Extract the (X, Y) coordinate from the center of the cell holding the provided text.  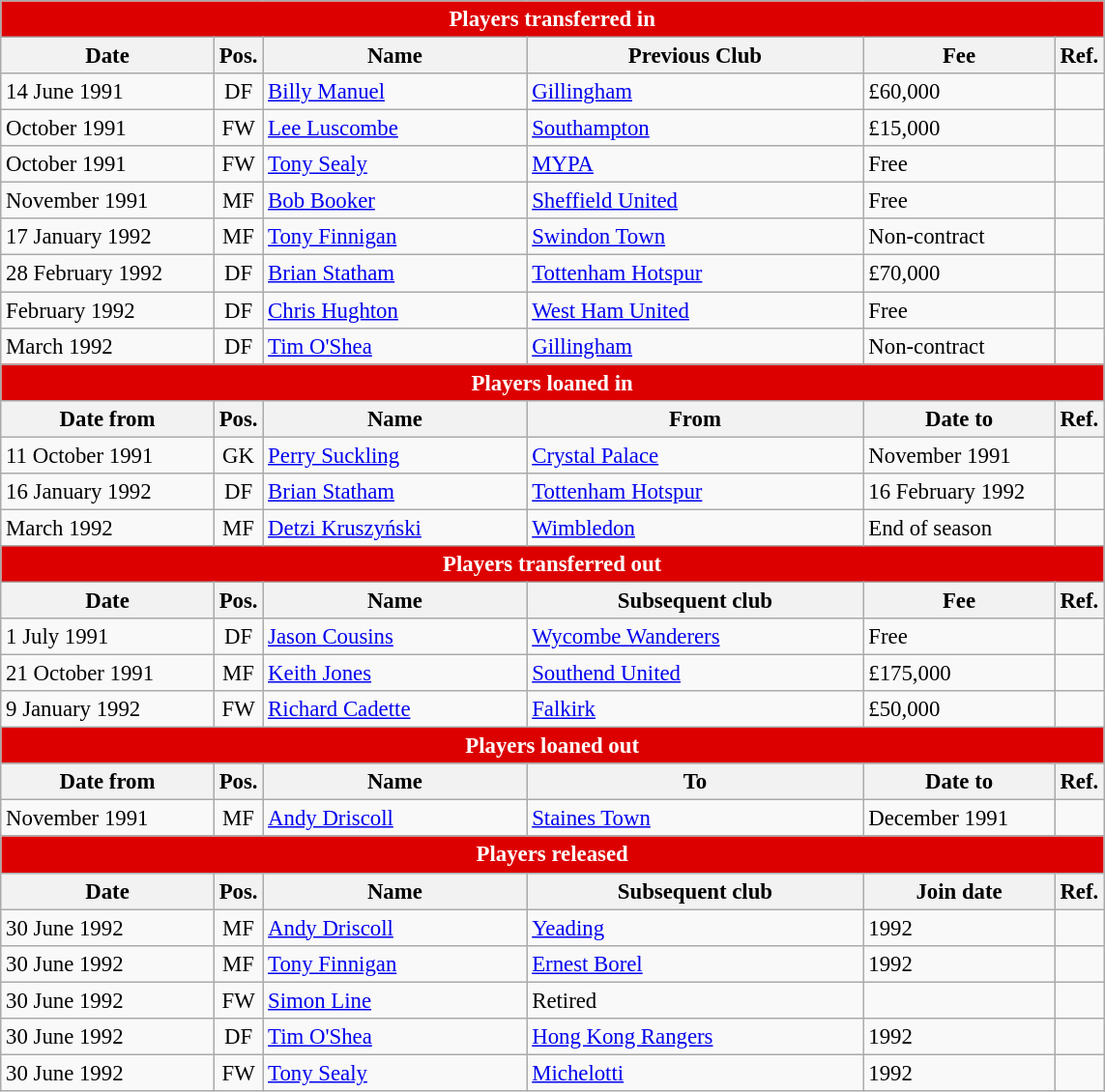
Players loaned out (553, 746)
December 1991 (959, 819)
£15,000 (959, 129)
West Ham United (695, 310)
£50,000 (959, 709)
Ernest Borel (695, 963)
17 January 1992 (108, 237)
Yeading (695, 928)
Detzi Kruszyński (394, 528)
Previous Club (695, 56)
Chris Hughton (394, 310)
Retired (695, 1000)
£70,000 (959, 273)
Billy Manuel (394, 92)
Falkirk (695, 709)
9 January 1992 (108, 709)
Swindon Town (695, 237)
February 1992 (108, 310)
Crystal Palace (695, 455)
14 June 1991 (108, 92)
Players transferred in (553, 19)
16 January 1992 (108, 492)
Bob Booker (394, 201)
Jason Cousins (394, 637)
Hong Kong Rangers (695, 1037)
Players released (553, 855)
Lee Luscombe (394, 129)
Staines Town (695, 819)
Michelotti (695, 1073)
11 October 1991 (108, 455)
Join date (959, 891)
Southend United (695, 674)
End of season (959, 528)
21 October 1991 (108, 674)
16 February 1992 (959, 492)
28 February 1992 (108, 273)
Wycombe Wanderers (695, 637)
Players loaned in (553, 383)
GK (238, 455)
Richard Cadette (394, 709)
1 July 1991 (108, 637)
Keith Jones (394, 674)
Southampton (695, 129)
Sheffield United (695, 201)
£60,000 (959, 92)
Perry Suckling (394, 455)
MYPA (695, 164)
Wimbledon (695, 528)
From (695, 418)
Players transferred out (553, 564)
To (695, 782)
£175,000 (959, 674)
Simon Line (394, 1000)
